Return [x, y] of the center of cell containing provided text 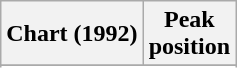
Peakposition [189, 34]
Chart (1992) [72, 34]
